Capture the cell that displays the provided text and extract its [X, Y] central coordinate. 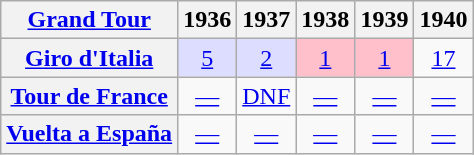
1937 [266, 20]
Tour de France [90, 96]
1940 [444, 20]
Giro d'Italia [90, 58]
17 [444, 58]
1939 [384, 20]
Vuelta a España [90, 134]
5 [208, 58]
2 [266, 58]
Grand Tour [90, 20]
DNF [266, 96]
1938 [326, 20]
1936 [208, 20]
